For the text-containing cell, return its midpoint in [X, Y] coordinate format. 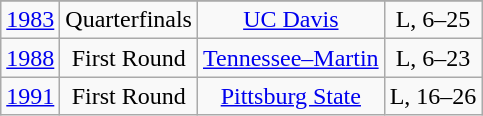
1991 [30, 96]
L, 6–25 [433, 20]
L, 16–26 [433, 96]
Quarterfinals [129, 20]
1988 [30, 58]
Tennessee–Martin [290, 58]
L, 6–23 [433, 58]
1983 [30, 20]
UC Davis [290, 20]
Pittsburg State [290, 96]
